Detect which cell encompasses the target text, then output its [X, Y] center coordinate. 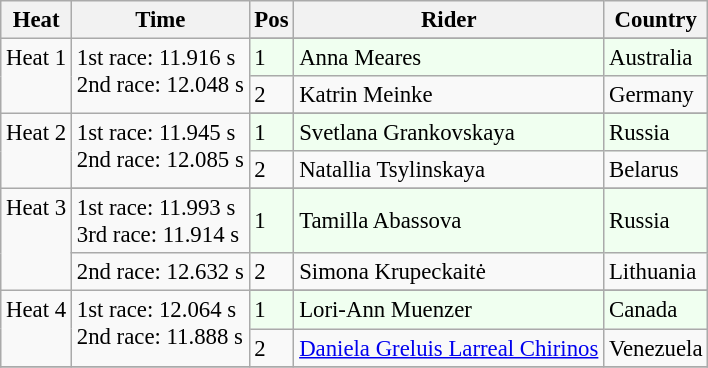
Natallia Tsylinskaya [449, 170]
1st race: 12.064 s2nd race: 11.888 s [160, 328]
Anna Meares [449, 58]
Belarus [656, 170]
1st race: 11.993 s3rd race: 11.914 s [160, 222]
Tamilla Abassova [449, 222]
Lori-Ann Muenzer [449, 310]
Pos [272, 20]
Canada [656, 310]
Venezuela [656, 348]
Germany [656, 95]
Lithuania [656, 273]
Heat 2 [36, 152]
Country [656, 20]
Daniela Greluis Larreal Chirinos [449, 348]
Heat [36, 20]
Svetlana Grankovskaya [449, 133]
Simona Krupeckaitė [449, 273]
Heat 3 [36, 240]
1st race: 11.945 s2nd race: 12.085 s [160, 152]
Heat 4 [36, 328]
Time [160, 20]
Australia [656, 58]
1st race: 11.916 s2nd race: 12.048 s [160, 76]
Katrin Meinke [449, 95]
Rider [449, 20]
Heat 1 [36, 76]
2nd race: 12.632 s [160, 273]
